Return the [X, Y] coordinate for the center point of the cell that contains the specified text.  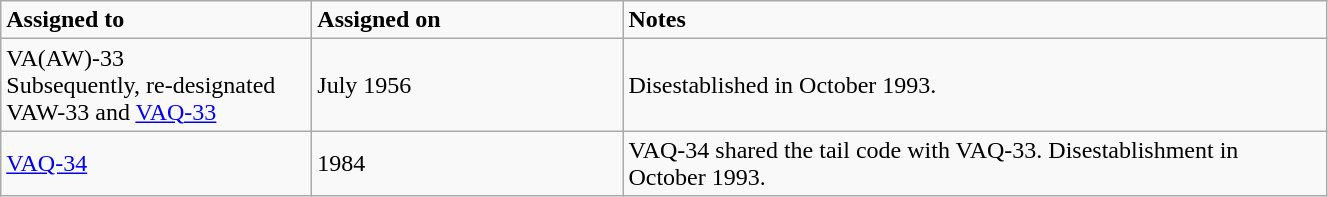
VA(AW)-33Subsequently, re-designated VAW-33 and VAQ-33 [156, 85]
July 1956 [468, 85]
Notes [975, 20]
1984 [468, 164]
Assigned to [156, 20]
Disestablished in October 1993. [975, 85]
VAQ-34 shared the tail code with VAQ-33. Disestablishment in October 1993. [975, 164]
Assigned on [468, 20]
VAQ-34 [156, 164]
